Determine the [x, y] coordinate at the center of the cell enclosing the given text.  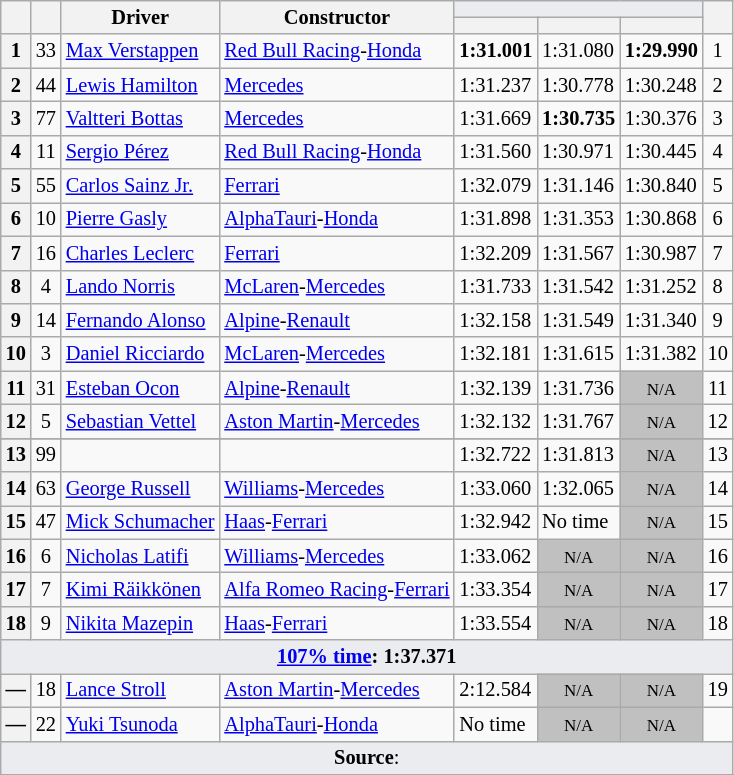
1:33.354 [496, 589]
Alfa Romeo Racing-Ferrari [336, 589]
Constructor [336, 17]
1:31.733 [496, 287]
63 [46, 489]
Fernando Alonso [140, 320]
1:30.868 [662, 219]
1:30.248 [662, 85]
1:31.549 [578, 320]
99 [46, 455]
Valtteri Bottas [140, 118]
Lewis Hamilton [140, 85]
1:31.252 [662, 287]
1:33.062 [496, 556]
Sergio Pérez [140, 152]
1:31.080 [578, 51]
1:33.554 [496, 623]
1:32.209 [496, 253]
Kimi Räikkönen [140, 589]
44 [46, 85]
1:30.987 [662, 253]
Esteban Ocon [140, 388]
1:31.813 [578, 455]
1:31.767 [578, 421]
Daniel Ricciardo [140, 354]
Nicholas Latifi [140, 556]
1:32.181 [496, 354]
Mick Schumacher [140, 522]
1:30.971 [578, 152]
1:31.382 [662, 354]
1:32.158 [496, 320]
1:29.990 [662, 51]
1:31.736 [578, 388]
1:31.237 [496, 85]
Max Verstappen [140, 51]
77 [46, 118]
1:30.445 [662, 152]
1:32.132 [496, 421]
Lance Stroll [140, 690]
Pierre Gasly [140, 219]
1:30.735 [578, 118]
107% time: 1:37.371 [367, 657]
Yuki Tsunoda [140, 724]
1:31.542 [578, 287]
1:30.778 [578, 85]
1:32.942 [496, 522]
1:31.898 [496, 219]
1:30.840 [662, 186]
19 [718, 690]
1:31.146 [578, 186]
55 [46, 186]
47 [46, 522]
1:32.079 [496, 186]
1:31.353 [578, 219]
Sebastian Vettel [140, 421]
Charles Leclerc [140, 253]
Nikita Mazepin [140, 623]
1:31.567 [578, 253]
1:31.560 [496, 152]
1:32.065 [578, 489]
Lando Norris [140, 287]
33 [46, 51]
1:32.722 [496, 455]
Carlos Sainz Jr. [140, 186]
1:31.001 [496, 51]
2:12.584 [496, 690]
22 [46, 724]
Driver [140, 17]
Source: [367, 758]
31 [46, 388]
1:31.669 [496, 118]
1:31.615 [578, 354]
1:30.376 [662, 118]
1:32.139 [496, 388]
1:31.340 [662, 320]
1:33.060 [496, 489]
George Russell [140, 489]
